Return [x, y] of the center of cell containing provided text 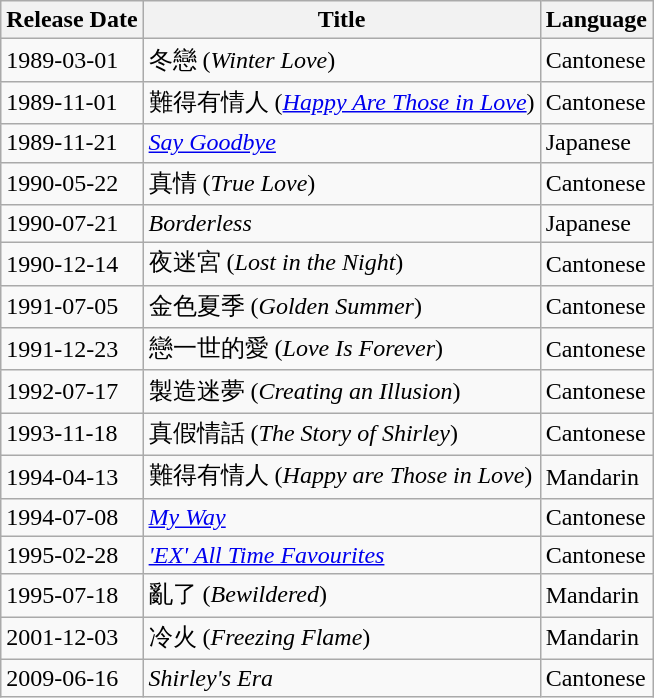
Shirley's Era [342, 678]
金色夏季 (Golden Summer) [342, 306]
2001-12-03 [72, 638]
1992-07-17 [72, 392]
Borderless [342, 224]
真情 (True Love) [342, 184]
1991-07-05 [72, 306]
難得有情人 (Happy are Those in Love) [342, 476]
1990-12-14 [72, 264]
1995-07-18 [72, 596]
2009-06-16 [72, 678]
Release Date [72, 20]
夜迷宮 (Lost in the Night) [342, 264]
1995-02-28 [72, 555]
1994-04-13 [72, 476]
Say Goodbye [342, 143]
Title [342, 20]
1994-07-08 [72, 517]
1989-11-21 [72, 143]
亂了 (Bewildered) [342, 596]
Language [596, 20]
'EX' All Time Favourites [342, 555]
1993-11-18 [72, 434]
冬戀 (Winter Love) [342, 60]
1989-11-01 [72, 102]
冷火 (Freezing Flame) [342, 638]
真假情話 (The Story of Shirley) [342, 434]
1990-07-21 [72, 224]
1990-05-22 [72, 184]
戀一世的愛 (Love Is Forever) [342, 350]
1989-03-01 [72, 60]
難得有情人 (Happy Are Those in Love) [342, 102]
製造迷夢 (Creating an Illusion) [342, 392]
1991-12-23 [72, 350]
My Way [342, 517]
